Identify which cell holds the provided text, then report its (X, Y) central coordinate. 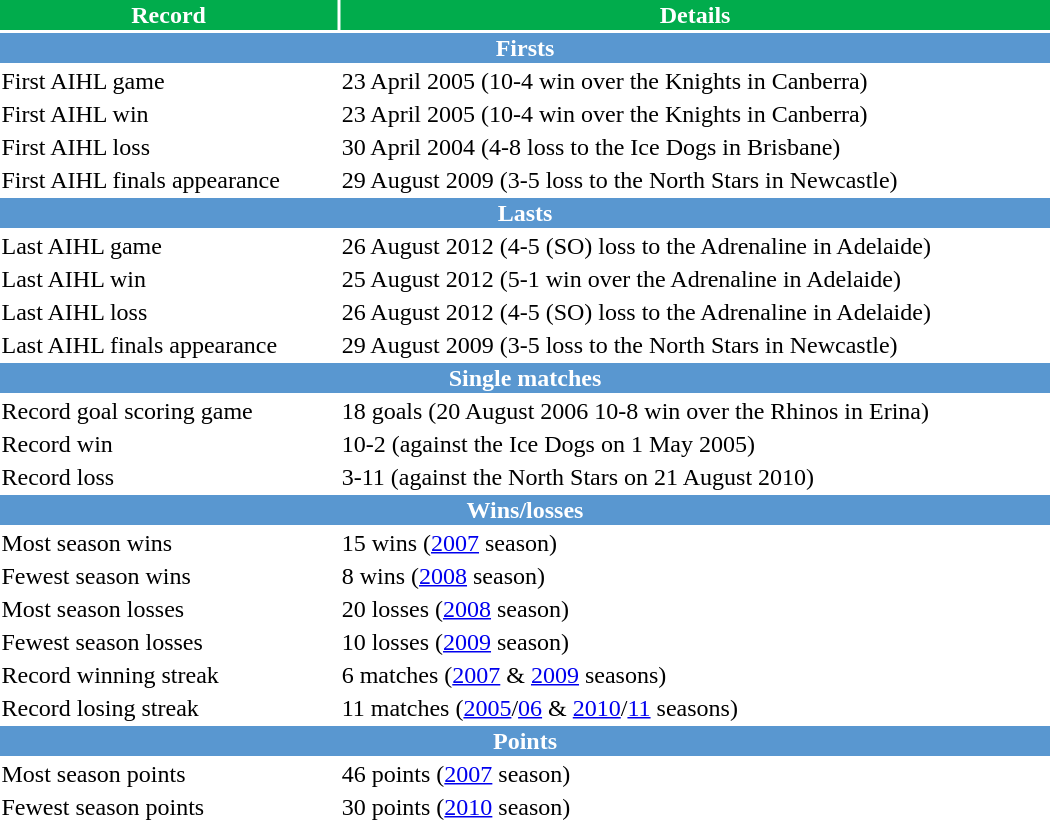
Last AIHL win (168, 279)
30 April 2004 (4-8 loss to the Ice Dogs in Brisbane) (695, 147)
46 points (2007 season) (695, 774)
First AIHL loss (168, 147)
3-11 (against the North Stars on 21 August 2010) (695, 477)
Points (525, 741)
Record win (168, 444)
First AIHL finals appearance (168, 180)
10 losses (2009 season) (695, 642)
Firsts (525, 48)
Record winning streak (168, 675)
15 wins (2007 season) (695, 543)
11 matches (2005/06 & 2010/11 seasons) (695, 708)
8 wins (2008 season) (695, 576)
Record (168, 15)
Last AIHL loss (168, 312)
Wins/losses (525, 510)
Lasts (525, 213)
Fewest season losses (168, 642)
25 August 2012 (5-1 win over the Adrenaline in Adelaide) (695, 279)
Record loss (168, 477)
Single matches (525, 378)
Record losing streak (168, 708)
Last AIHL finals appearance (168, 345)
Record goal scoring game (168, 411)
First AIHL win (168, 114)
6 matches (2007 & 2009 seasons) (695, 675)
Details (695, 15)
Most season points (168, 774)
Fewest season wins (168, 576)
10-2 (against the Ice Dogs on 1 May 2005) (695, 444)
Last AIHL game (168, 246)
20 losses (2008 season) (695, 609)
First AIHL game (168, 81)
Most season losses (168, 609)
18 goals (20 August 2006 10-8 win over the Rhinos in Erina) (695, 411)
Most season wins (168, 543)
